Pinpoint the cell where the given text exists, returning its (x, y) midpoint coordinate. 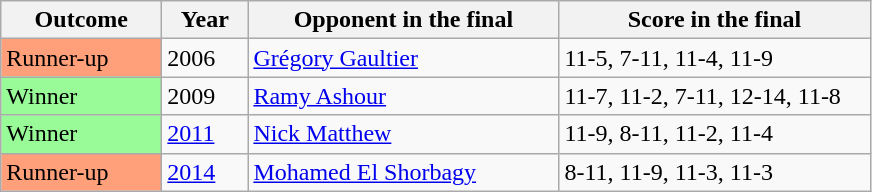
Nick Matthew (404, 134)
2006 (205, 58)
2009 (205, 96)
11-7, 11-2, 7-11, 12-14, 11-8 (714, 96)
2014 (205, 172)
Opponent in the final (404, 20)
Ramy Ashour (404, 96)
Outcome (82, 20)
11-9, 8-11, 11-2, 11-4 (714, 134)
2011 (205, 134)
Year (205, 20)
11-5, 7-11, 11-4, 11-9 (714, 58)
Grégory Gaultier (404, 58)
Mohamed El Shorbagy (404, 172)
Score in the final (714, 20)
8-11, 11-9, 11-3, 11-3 (714, 172)
